Capture the cell that displays the provided text and extract its (x, y) central coordinate. 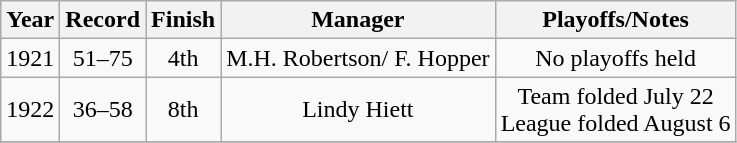
1922 (30, 110)
36–58 (103, 110)
Manager (358, 20)
Record (103, 20)
No playoffs held (616, 58)
1921 (30, 58)
Playoffs/Notes (616, 20)
Lindy Hiett (358, 110)
8th (184, 110)
Finish (184, 20)
Team folded July 22League folded August 6 (616, 110)
51–75 (103, 58)
4th (184, 58)
Year (30, 20)
M.H. Robertson/ F. Hopper (358, 58)
